Return (x, y) of the center of cell containing provided text 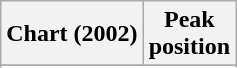
Chart (2002) (72, 34)
Peak position (189, 34)
